From the cell containing the given text, extract its center point as (X, Y) coordinate. 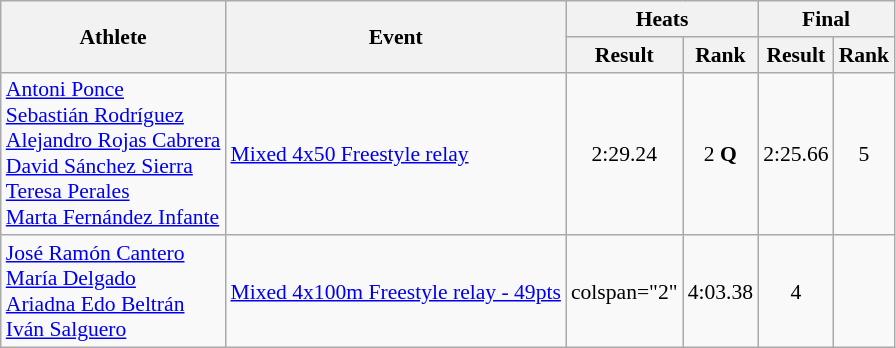
Antoni PonceSebastián RodríguezAlejandro Rojas CabreraDavid Sánchez SierraTeresa PeralesMarta Fernández Infante (114, 154)
Mixed 4x100m Freestyle relay - 49pts (395, 292)
Heats (662, 19)
4 (796, 292)
José Ramón CanteroMaría DelgadoAriadna Edo BeltránIván Salguero (114, 292)
2:29.24 (624, 154)
4:03.38 (720, 292)
5 (864, 154)
colspan="2" (624, 292)
Final (826, 19)
Athlete (114, 36)
2 Q (720, 154)
Event (395, 36)
2:25.66 (796, 154)
Mixed 4x50 Freestyle relay (395, 154)
